Scan for the cell matching the given text and deliver its (X, Y) coordinate at center. 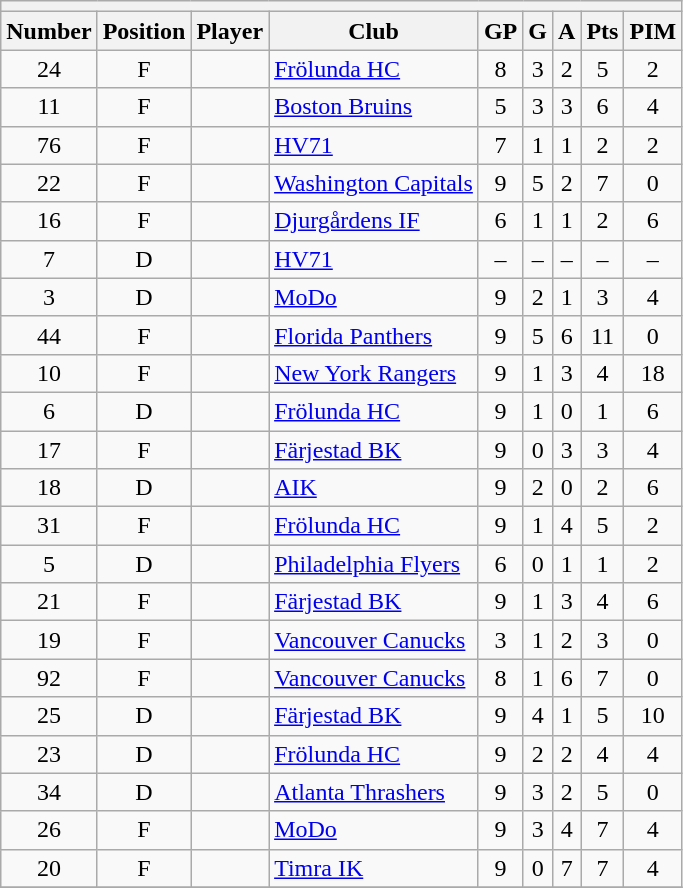
16 (49, 221)
AIK (374, 488)
23 (49, 754)
Atlanta Thrashers (374, 792)
A (567, 31)
26 (49, 830)
17 (49, 449)
92 (49, 678)
Washington Capitals (374, 183)
20 (49, 868)
Player (230, 31)
34 (49, 792)
24 (49, 69)
21 (49, 602)
19 (49, 640)
Timra IK (374, 868)
G (538, 31)
Club (374, 31)
Djurgårdens IF (374, 221)
76 (49, 145)
31 (49, 526)
Boston Bruins (374, 107)
Position (144, 31)
New York Rangers (374, 373)
Pts (602, 31)
22 (49, 183)
25 (49, 716)
PIM (653, 31)
Philadelphia Flyers (374, 564)
Number (49, 31)
Florida Panthers (374, 335)
44 (49, 335)
GP (500, 31)
